Return (X, Y) of the center of cell containing provided text 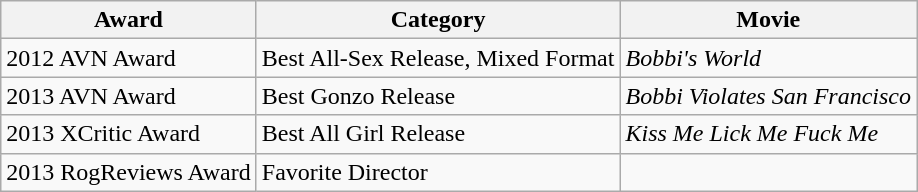
Best All Girl Release (438, 134)
2013 AVN Award (129, 96)
Favorite Director (438, 172)
Category (438, 20)
Best Gonzo Release (438, 96)
2012 AVN Award (129, 58)
Best All-Sex Release, Mixed Format (438, 58)
2013 RogReviews Award (129, 172)
Movie (768, 20)
Bobbi's World (768, 58)
2013 XCritic Award (129, 134)
Bobbi Violates San Francisco (768, 96)
Award (129, 20)
Kiss Me Lick Me Fuck Me (768, 134)
